Pinpoint the cell where the given text exists, returning its [X, Y] midpoint coordinate. 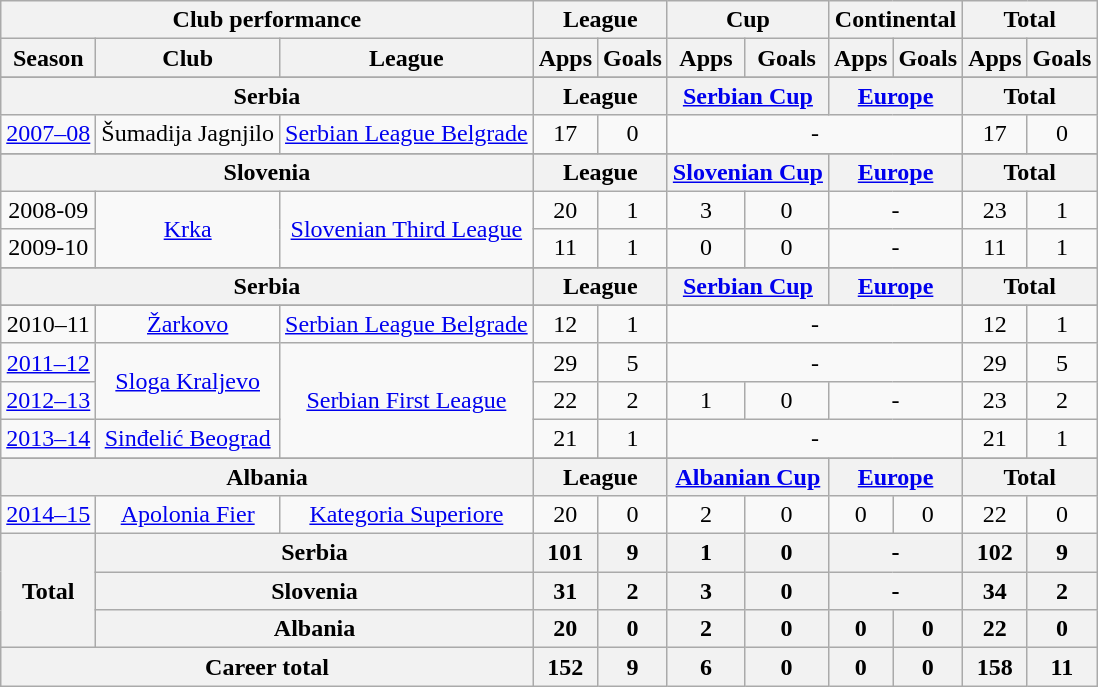
152 [565, 667]
Žarkovo [188, 324]
Season [48, 58]
102 [995, 553]
Slovenian Third League [407, 229]
Sinđelić Beograd [188, 438]
2010–11 [48, 324]
2013–14 [48, 438]
Šumadija Jagnjilo [188, 134]
Career total [267, 667]
Cup [748, 20]
2009-10 [48, 248]
2012–13 [48, 400]
Serbian First League [407, 400]
2014–15 [48, 515]
31 [565, 591]
Continental [895, 20]
Krka [188, 229]
Albanian Cup [748, 477]
Kategoria Superiore [407, 515]
Club performance [267, 20]
2008-09 [48, 210]
6 [706, 667]
2007–08 [48, 134]
Apolonia Fier [188, 515]
158 [995, 667]
Club [188, 58]
101 [565, 553]
Sloga Kraljevo [188, 381]
Slovenian Cup [748, 172]
2011–12 [48, 362]
34 [995, 591]
